Determine the (X, Y) coordinate at the center of the cell enclosing the given text.  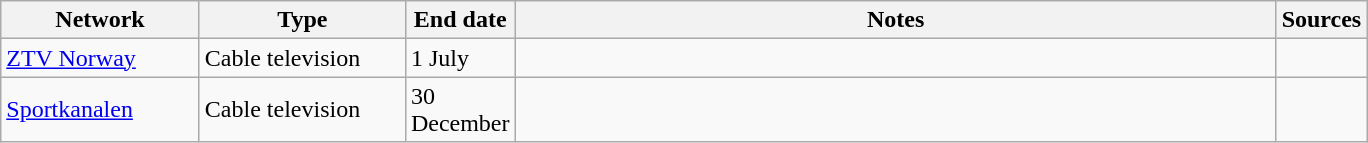
30 December (460, 110)
Type (302, 20)
Sources (1322, 20)
Network (100, 20)
End date (460, 20)
Notes (896, 20)
ZTV Norway (100, 58)
1 July (460, 58)
Sportkanalen (100, 110)
